Locate the cell with the specified text and output its (x, y) center coordinate. 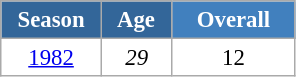
29 (136, 58)
Age (136, 20)
Season (52, 20)
12 (234, 58)
1982 (52, 58)
Overall (234, 20)
